Scan for the cell matching the given text and deliver its (x, y) coordinate at center. 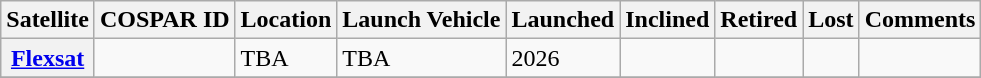
2026 (563, 58)
Launch Vehicle (422, 20)
Retired (759, 20)
Comments (920, 20)
Location (286, 20)
Inclined (668, 20)
Lost (831, 20)
Flexsat (48, 58)
Launched (563, 20)
COSPAR ID (164, 20)
Satellite (48, 20)
